Determine the [X, Y] coordinate at the center of the cell enclosing the given text.  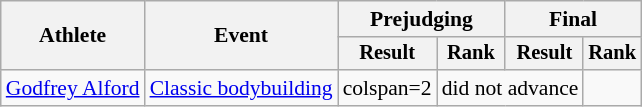
Athlete [73, 36]
did not advance [510, 88]
Godfrey Alford [73, 88]
Prejudging [422, 19]
Final [573, 19]
Classic bodybuilding [242, 88]
Event [242, 36]
colspan=2 [388, 88]
